From the cell containing the given text, extract its center point as [x, y] coordinate. 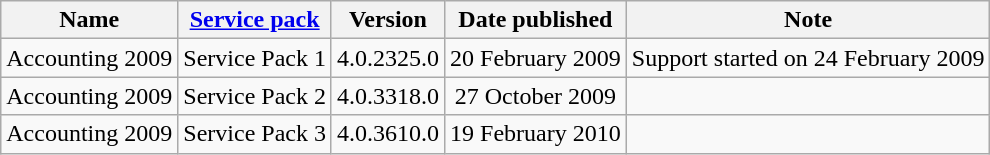
Service Pack 3 [255, 134]
Service Pack 1 [255, 58]
4.0.3610.0 [388, 134]
27 October 2009 [536, 96]
20 February 2009 [536, 58]
Date published [536, 20]
19 February 2010 [536, 134]
4.0.3318.0 [388, 96]
Service Pack 2 [255, 96]
Version [388, 20]
Service pack [255, 20]
Support started on 24 February 2009 [808, 58]
Name [90, 20]
4.0.2325.0 [388, 58]
Note [808, 20]
